Return [x, y] of the center of cell containing provided text 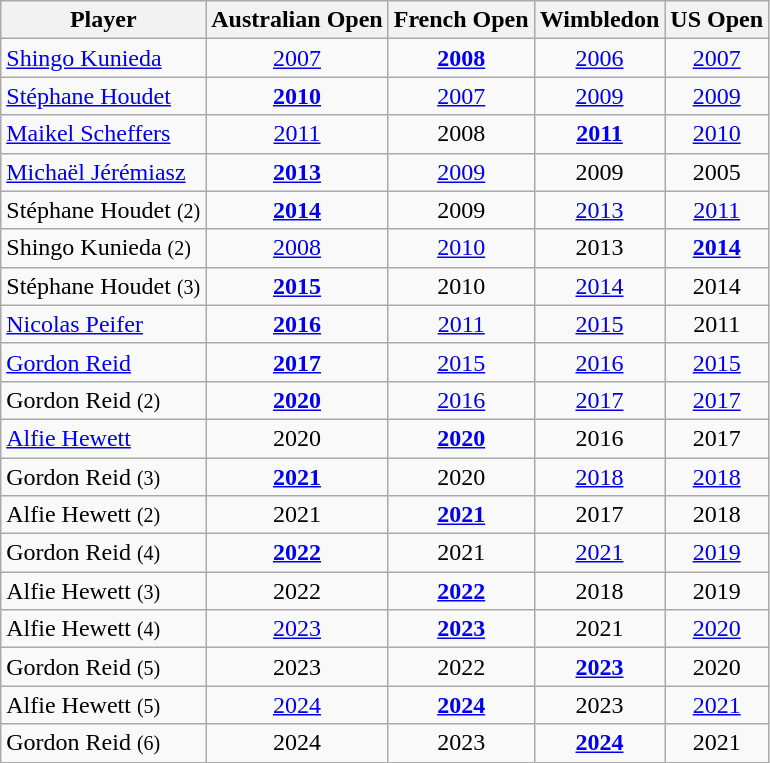
2005 [717, 172]
Gordon Reid (3) [104, 477]
2006 [600, 58]
Maikel Scheffers [104, 134]
Gordon Reid [104, 362]
Michaël Jérémiasz [104, 172]
Stéphane Houdet [104, 96]
Alfie Hewett [104, 438]
Shingo Kunieda [104, 58]
Gordon Reid (2) [104, 400]
Gordon Reid (5) [104, 667]
Nicolas Peifer [104, 324]
Stéphane Houdet (3) [104, 286]
Australian Open [297, 20]
Player [104, 20]
Wimbledon [600, 20]
Gordon Reid (6) [104, 743]
Alfie Hewett (2) [104, 515]
Shingo Kunieda (2) [104, 248]
Alfie Hewett (3) [104, 591]
Gordon Reid (4) [104, 553]
Alfie Hewett (4) [104, 629]
US Open [717, 20]
Stéphane Houdet (2) [104, 210]
French Open [461, 20]
Alfie Hewett (5) [104, 705]
